Locate the cell with the specified text and output its [x, y] center coordinate. 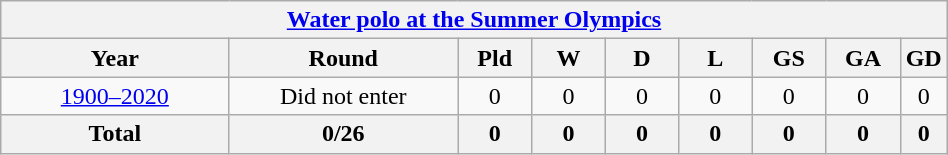
Water polo at the Summer Olympics [474, 20]
GD [924, 58]
1900–2020 [115, 96]
W [569, 58]
Did not enter [344, 96]
D [642, 58]
0/26 [344, 134]
Year [115, 58]
GA [863, 58]
L [716, 58]
Pld [495, 58]
GS [789, 58]
Round [344, 58]
Total [115, 134]
